Extract the [X, Y] coordinate from the center of the cell holding the provided text.  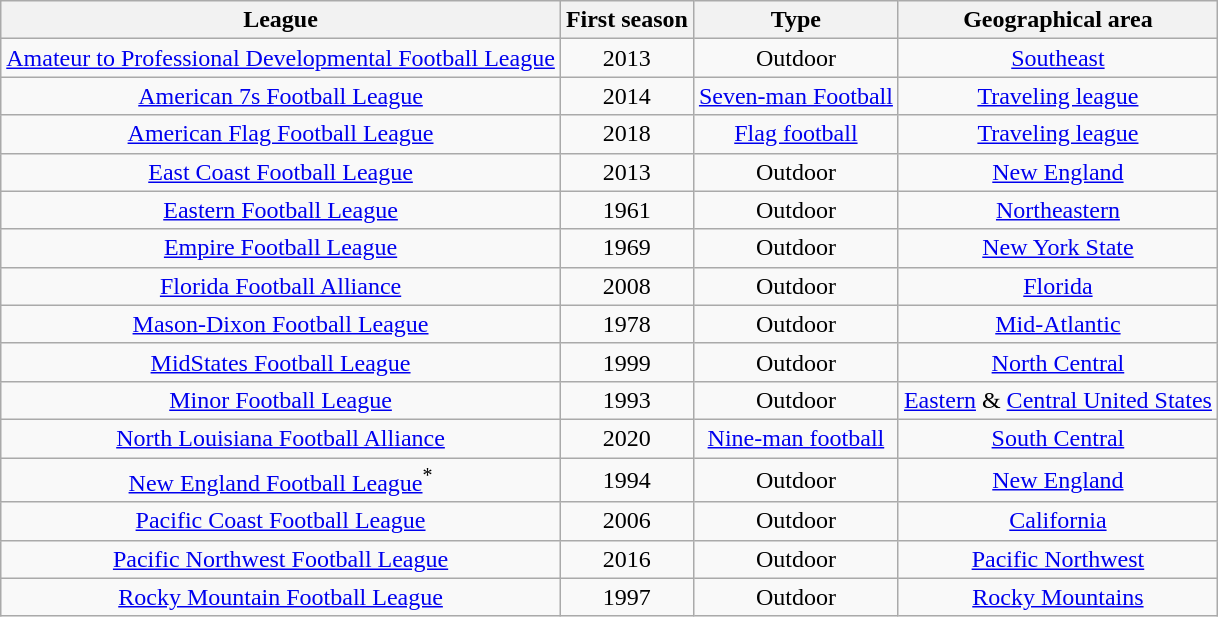
1999 [626, 362]
1961 [626, 210]
Seven-man Football [796, 96]
Flag football [796, 134]
Eastern & Central United States [1058, 400]
Florida [1058, 286]
1969 [626, 248]
Mason-Dixon Football League [281, 324]
South Central [1058, 438]
Amateur to Professional Developmental Football League [281, 58]
California [1058, 521]
North Louisiana Football Alliance [281, 438]
Rocky Mountain Football League [281, 597]
American Flag Football League [281, 134]
New York State [1058, 248]
First season [626, 20]
Geographical area [1058, 20]
2016 [626, 559]
1993 [626, 400]
2014 [626, 96]
East Coast Football League [281, 172]
Pacific Coast Football League [281, 521]
Nine-man football [796, 438]
Eastern Football League [281, 210]
MidStates Football League [281, 362]
American 7s Football League [281, 96]
1997 [626, 597]
League [281, 20]
Minor Football League [281, 400]
Southeast [1058, 58]
North Central [1058, 362]
1978 [626, 324]
Pacific Northwest [1058, 559]
New England Football League* [281, 480]
Empire Football League [281, 248]
1994 [626, 480]
Pacific Northwest Football League [281, 559]
2018 [626, 134]
2006 [626, 521]
Rocky Mountains [1058, 597]
Northeastern [1058, 210]
Mid-Atlantic [1058, 324]
2008 [626, 286]
Florida Football Alliance [281, 286]
2020 [626, 438]
Type [796, 20]
